Return the [X, Y] coordinate for the center point of the cell that contains the specified text.  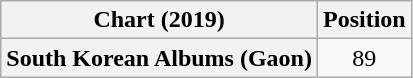
Position [364, 20]
South Korean Albums (Gaon) [160, 58]
Chart (2019) [160, 20]
89 [364, 58]
